Output the [X, Y] coordinate of the center of the cell containing the given text.  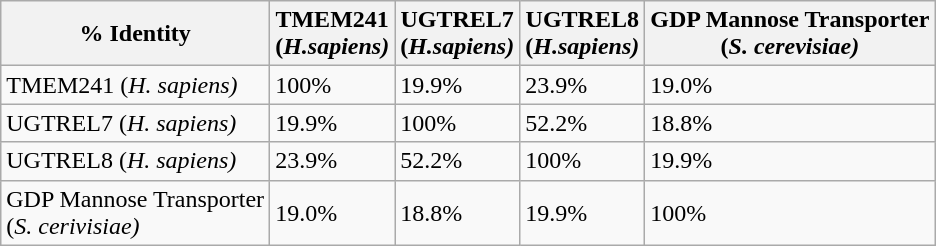
TMEM241 (H. sapiens) [136, 85]
UGTREL7 (H. sapiens) [136, 123]
UGTREL7(H.sapiens) [458, 34]
GDP Mannose Transporter(S. cerevisiae) [790, 34]
UGTREL8 (H. sapiens) [136, 161]
UGTREL8(H.sapiens) [582, 34]
TMEM241(H.sapiens) [332, 34]
GDP Mannose Transporter(S. cerivisiae) [136, 212]
% Identity [136, 34]
